From the cell containing the given text, extract its center point as (X, Y) coordinate. 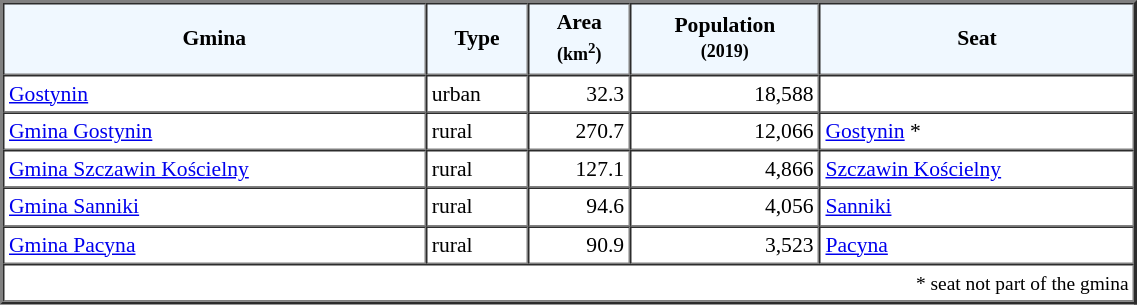
Sanniki (976, 207)
4,866 (724, 169)
Gmina Gostynin (214, 131)
Gmina Szczawin Kościelny (214, 169)
32.3 (579, 93)
94.6 (579, 207)
* seat not part of the gmina (569, 283)
4,056 (724, 207)
Gmina Sanniki (214, 207)
90.9 (579, 245)
270.7 (579, 131)
Gostynin * (976, 131)
Area(km2) (579, 38)
Type (478, 38)
Gmina (214, 38)
12,066 (724, 131)
urban (478, 93)
Szczawin Kościelny (976, 169)
127.1 (579, 169)
18,588 (724, 93)
Pacyna (976, 245)
Seat (976, 38)
Gmina Pacyna (214, 245)
Population(2019) (724, 38)
3,523 (724, 245)
Gostynin (214, 93)
